Extract the (x, y) coordinate from the center of the cell holding the provided text.  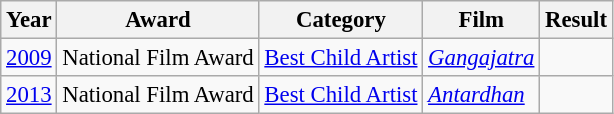
Film (482, 20)
Category (341, 20)
Gangajatra (482, 58)
2009 (29, 58)
Award (158, 20)
Result (576, 20)
Antardhan (482, 95)
2013 (29, 95)
Year (29, 20)
